Return the (X, Y) coordinate for the center point of the cell that contains the specified text.  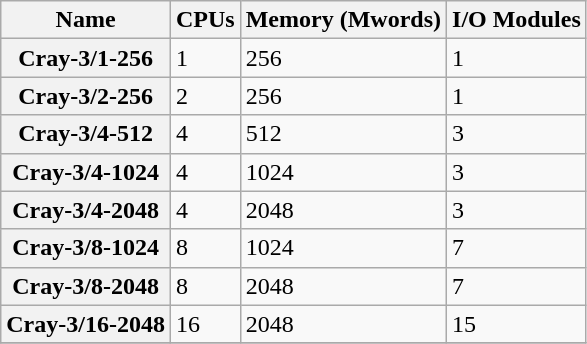
Cray-3/4-512 (86, 134)
2 (205, 96)
Cray-3/8-2048 (86, 286)
Cray-3/4-2048 (86, 210)
15 (517, 324)
Cray-3/1-256 (86, 58)
I/O Modules (517, 20)
CPUs (205, 20)
Cray-3/4-1024 (86, 172)
Name (86, 20)
Cray-3/8-1024 (86, 248)
Memory (Mwords) (343, 20)
512 (343, 134)
16 (205, 324)
Cray-3/16-2048 (86, 324)
Cray-3/2-256 (86, 96)
